Return [X, Y] of the center of cell containing provided text 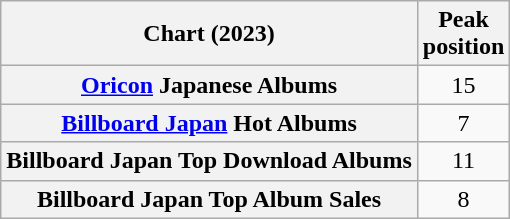
15 [463, 85]
Chart (2023) [210, 34]
Billboard Japan Top Album Sales [210, 199]
11 [463, 161]
Oricon Japanese Albums [210, 85]
Billboard Japan Top Download Albums [210, 161]
Peak position [463, 34]
8 [463, 199]
7 [463, 123]
Billboard Japan Hot Albums [210, 123]
